From the cell containing the given text, extract its center point as [x, y] coordinate. 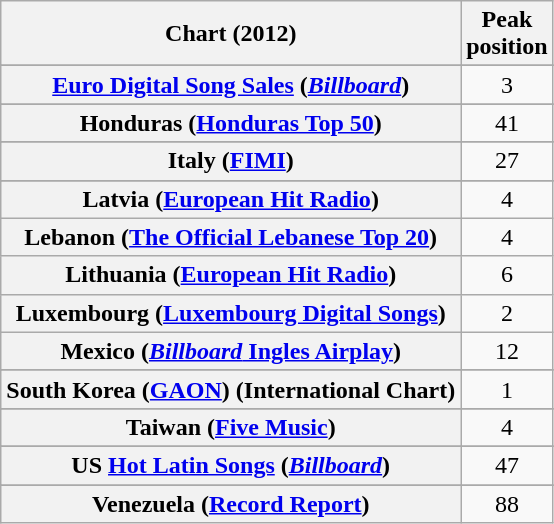
South Korea (GAON) (International Chart) [231, 389]
US Hot Latin Songs (Billboard) [231, 465]
27 [507, 161]
Mexico (Billboard Ingles Airplay) [231, 351]
6 [507, 275]
Lithuania (European Hit Radio) [231, 275]
Peakposition [507, 34]
Honduras (Honduras Top 50) [231, 123]
88 [507, 503]
1 [507, 389]
47 [507, 465]
2 [507, 313]
Italy (FIMI) [231, 161]
12 [507, 351]
Lebanon (The Official Lebanese Top 20) [231, 237]
41 [507, 123]
Euro Digital Song Sales (Billboard) [231, 85]
3 [507, 85]
Taiwan (Five Music) [231, 427]
Chart (2012) [231, 34]
Latvia (European Hit Radio) [231, 199]
Venezuela (Record Report) [231, 503]
Luxembourg (Luxembourg Digital Songs) [231, 313]
